Search for the cell housing the specified text and yield its [X, Y] center coordinate. 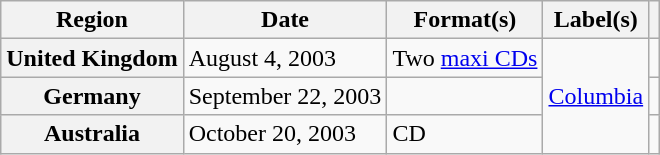
Two maxi CDs [465, 58]
United Kingdom [92, 58]
September 22, 2003 [285, 96]
Australia [92, 134]
Format(s) [465, 20]
Label(s) [596, 20]
Columbia [596, 96]
Region [92, 20]
October 20, 2003 [285, 134]
Germany [92, 96]
August 4, 2003 [285, 58]
CD [465, 134]
Date [285, 20]
